Locate the cell with the specified text and output its [X, Y] center coordinate. 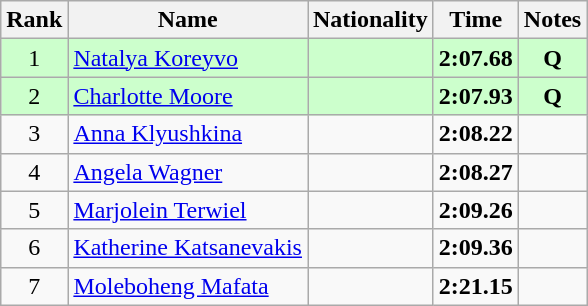
5 [34, 210]
Katherine Katsanevakis [188, 248]
Rank [34, 20]
7 [34, 286]
4 [34, 172]
3 [34, 134]
Charlotte Moore [188, 96]
Natalya Koreyvo [188, 58]
Moleboheng Mafata [188, 286]
Name [188, 20]
1 [34, 58]
6 [34, 248]
2:08.27 [476, 172]
2:21.15 [476, 286]
2:08.22 [476, 134]
Notes [552, 20]
Nationality [371, 20]
2:09.26 [476, 210]
Time [476, 20]
Marjolein Terwiel [188, 210]
2 [34, 96]
2:09.36 [476, 248]
2:07.68 [476, 58]
Angela Wagner [188, 172]
Anna Klyushkina [188, 134]
2:07.93 [476, 96]
